Find where the given text appears and provide that cell's center as (X, Y) coordinate. 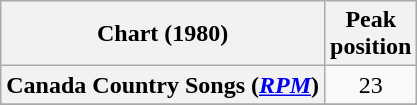
Canada Country Songs (RPM) (163, 85)
23 (371, 85)
Chart (1980) (163, 34)
Peak position (371, 34)
